Search for the cell housing the specified text and yield its [x, y] center coordinate. 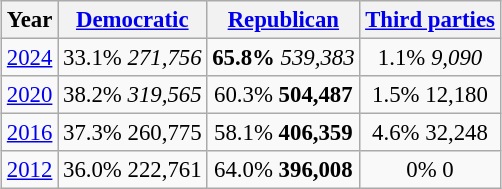
2020 [30, 95]
0% 0 [430, 170]
60.3% 504,487 [284, 95]
64.0% 396,008 [284, 170]
Third parties [430, 20]
2024 [30, 58]
4.6% 32,248 [430, 133]
37.3% 260,775 [132, 133]
2012 [30, 170]
1.5% 12,180 [430, 95]
1.1% 9,090 [430, 58]
2016 [30, 133]
36.0% 222,761 [132, 170]
Year [30, 20]
65.8% 539,383 [284, 58]
58.1% 406,359 [284, 133]
33.1% 271,756 [132, 58]
Republican [284, 20]
Democratic [132, 20]
38.2% 319,565 [132, 95]
